From the cell containing the given text, extract its center point as [X, Y] coordinate. 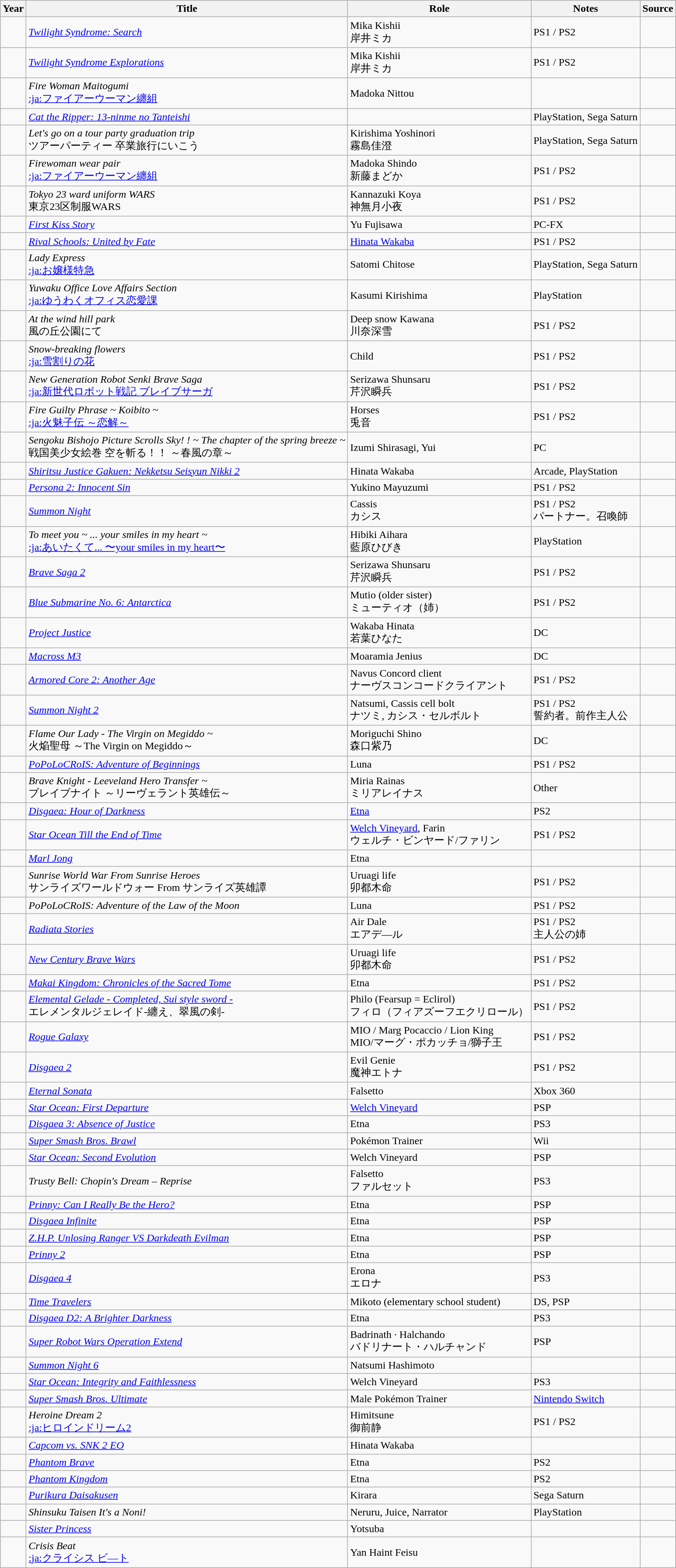
Phantom Brave [187, 1462]
Marl Jong [187, 858]
Star Ocean: Second Evolution [187, 1157]
Deep snow Kawana川奈深雪 [439, 326]
Year [13, 9]
Crisis Beat:ja:クライシス ビ—ト [187, 1552]
Eronaエロナ [439, 1278]
Himitsune御前静 [439, 1422]
Star Ocean: First Departure [187, 1107]
PoPoLoCRoIS: Adventure of Beginnings [187, 764]
Eternal Sonata [187, 1091]
Prinny: Can I Really Be the Hero? [187, 1205]
Blue Submarine No. 6: Antarctica [187, 602]
Kirishima Yoshinori霧島佳澄 [439, 140]
Falsettoファルセット [439, 1181]
Twilight Syndrome Explorations [187, 63]
Yotsuba [439, 1529]
Heroine Dream 2:ja:ヒロインドリーム2 [187, 1422]
Disgaea D2: A Brighter Darkness [187, 1318]
Rogue Galaxy [187, 1037]
Super Robot Wars Operation Extend [187, 1342]
Tokyo 23 ward uniform WARS東京23区制服WARS [187, 201]
Satomi Chitose [439, 265]
Sengoku Bishojo Picture Scrolls Sky! ! ~ The chapter of the spring breeze ~戦国美少女絵巻 空を斬る！！ ～春風の章～ [187, 447]
Wakaba Hinata若葉ひなた [439, 633]
Phantom Kingdom [187, 1479]
Rival Schools: United by Fate [187, 241]
Flame Our Lady - The Virgin on Megiddo ~火焔聖母 ～The Virgin on Megiddo～ [187, 740]
Air Daleエアデ—ル [439, 929]
Lady Express:ja:お嬢様特急 [187, 265]
Let's go on a tour party graduation tripツアーパーティー 卒業旅行にいこう [187, 140]
Super Smash Bros. Ultimate [187, 1398]
Horses兎音 [439, 417]
Disgaea 2 [187, 1067]
Title [187, 9]
PS1 / PS2パートナー。召喚師 [585, 511]
PS1 / PS2主人公の姉 [585, 929]
Moriguchi Shino森口紫乃 [439, 740]
PS1 / PS2誓約者。前作主人公 [585, 710]
Summon Night [187, 511]
Prinny 2 [187, 1254]
Brave Saga 2 [187, 572]
Izumi Shirasagi, Yui [439, 447]
Snow-breaking flowers:ja:雪割りの花 [187, 356]
Twilight Syndrome: Search [187, 32]
Trusty Bell: Chopin's Dream – Reprise [187, 1181]
Moaramia Jenius [439, 656]
Macross M3 [187, 656]
Sunrise World War From Sunrise Heroesサンライズワールドウォー From サンライズ英雄譚 [187, 882]
Shiritsu Justice Gakuen: Nekketsu Seisyun Nikki 2 [187, 471]
PC-FX [585, 224]
Falsetto [439, 1091]
Sister Princess [187, 1529]
Pokémon Trainer [439, 1141]
Radiata Stories [187, 929]
Firewoman wear pair:ja:ファイアーウーマン纏組 [187, 171]
Natsumi Hashimoto [439, 1365]
Other [585, 788]
Yan Haint Feisu [439, 1552]
Elemental Gelade - Completed, Sui style sword -エレメンタルジェレイド-纏え、翠風の剣- [187, 1006]
Yukino Mayuzumi [439, 487]
Role [439, 9]
Persona 2: Innocent Sin [187, 487]
At the wind hill park風の丘公園にて [187, 326]
Disgaea 4 [187, 1278]
Summon Night 2 [187, 710]
Hibiki Aihara藍原ひびき [439, 541]
Natsumi, Cassis cell bolt ナツミ, カシス・セルボルト [439, 710]
First Kiss Story [187, 224]
Sega Saturn [585, 1495]
Star Ocean Till the End of Time [187, 835]
Notes [585, 9]
Shinsuku Taisen It's a Noni! [187, 1512]
Arcade, PlayStation [585, 471]
Mikoto (elementary school student) [439, 1301]
Badrinath · Halchandoバドリナート・ハルチャンド [439, 1342]
Fire Guilty Phrase ~ Koibito ~:ja:火魅子伝 ～恋解～ [187, 417]
Disgaea 3: Absence of Justice [187, 1124]
Brave Knight - Leeveland Hero Transfer ~ブレイブナイト ～リーヴェラント英雄伝～ [187, 788]
Madoka Shindo新藤まどか [439, 171]
Kannazuki Koya神無月小夜 [439, 201]
Neruru, Juice, Narrator [439, 1512]
Child [439, 356]
Armored Core 2: Another Age [187, 680]
Wii [585, 1141]
Purikura Daisakusen [187, 1495]
Male Pokémon Trainer [439, 1398]
Navus Concord clientナーヴスコンコードクライアント [439, 680]
Time Travelers [187, 1301]
Yuwaku Office Love Affairs Section:ja:ゆうわくオフィス恋愛課 [187, 295]
Star Ocean: Integrity and Faithlessness [187, 1382]
Evil Genie魔神エトナ [439, 1067]
Yu Fujisawa [439, 224]
Z.H.P. Unlosing Ranger VS Darkdeath Evilman [187, 1238]
Project Justice [187, 633]
Summon Night 6 [187, 1365]
Capcom vs. SNK 2 EO [187, 1446]
Disgaea: Hour of Darkness [187, 811]
To meet you ~ ... your smiles in my heart ~:ja:あいたくて... 〜your smiles in my heart〜 [187, 541]
New Generation Robot Senki Brave Saga:ja:新世代ロボット戦記 ブレイブサーガ [187, 387]
DS, PSP [585, 1301]
Xbox 360 [585, 1091]
Kirara [439, 1495]
Welch Vineyard, Farinウェルチ・ビンヤード/ファリン [439, 835]
Madoka Nittou [439, 93]
Source [658, 9]
Cassisカシス [439, 511]
Mutio (older sister)ミューティオ（姉） [439, 602]
Super Smash Bros. Brawl [187, 1141]
Makai Kingdom: Chronicles of the Sacred Tome [187, 983]
Philo (Fearsup = Eclirol)フィロ（フィアズーフエクリロール） [439, 1006]
Fire Woman Maitogumi:ja:ファイアーウーマン纏組 [187, 93]
Kasumi Kirishima [439, 295]
New Century Brave Wars [187, 959]
Disgaea Infinite [187, 1221]
Nintendo Switch [585, 1398]
Cat the Ripper: 13-ninme no Tanteishi [187, 117]
Miria Rainasミリアレイナス [439, 788]
MIO / Marg Pocaccio / Lion KingMIO/マーグ・ポカッチョ/獅子王 [439, 1037]
PC [585, 447]
PoPoLoCRoIS: Adventure of the Law of the Moon [187, 905]
